Provide the [X, Y] coordinate of the cell's center where the given text is located.  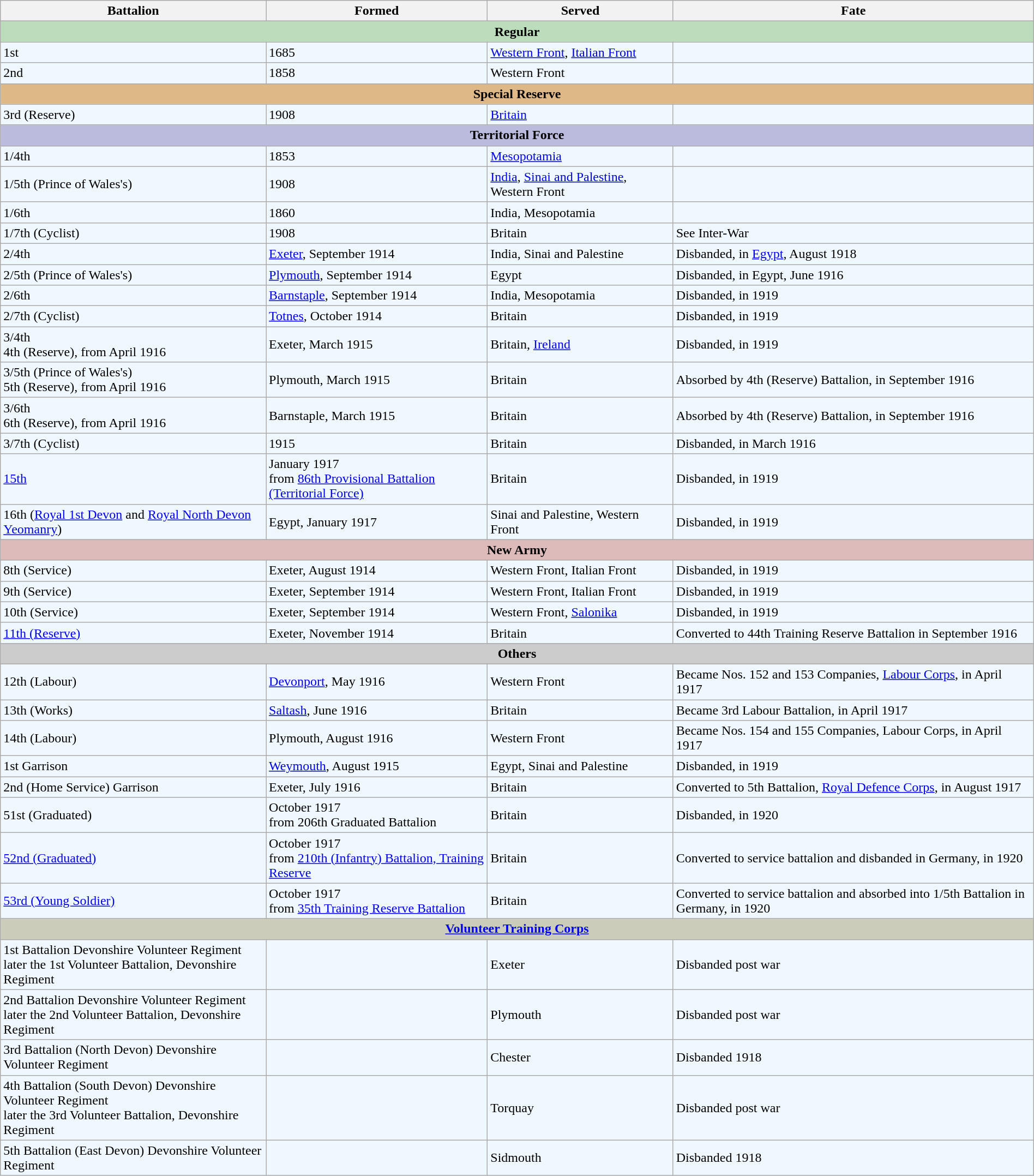
Converted to service battalion and disbanded in Germany, in 1920 [853, 858]
Totnes, October 1914 [377, 316]
New Army [517, 550]
Saltash, June 1916 [377, 710]
Western Front, Salonika [580, 612]
Disbanded, in March 1916 [853, 443]
51st (Graduated) [133, 815]
Exeter, August 1914 [377, 571]
3/6th6th (Reserve), from April 1916 [133, 416]
See Inter-War [853, 233]
Disbanded, in Egypt, August 1918 [853, 254]
2/6th [133, 296]
4th Battalion (South Devon) Devonshire Volunteer Regimentlater the 3rd Volunteer Battalion, Devonshire Regiment [133, 1107]
Volunteer Training Corps [517, 929]
1st Battalion Devonshire Volunteer Regimentlater the 1st Volunteer Battalion, Devonshire Regiment [133, 964]
Mesopotamia [580, 156]
Plymouth, August 1916 [377, 739]
October 1917from 210th (Infantry) Battalion, Training Reserve [377, 858]
1858 [377, 73]
1/6th [133, 212]
Became Nos. 154 and 155 Companies, Labour Corps, in April 1917 [853, 739]
Others [517, 653]
Egypt, January 1917 [377, 521]
53rd (Young Soldier) [133, 901]
Barnstaple, September 1914 [377, 296]
India, Sinai and Palestine [580, 254]
1/4th [133, 156]
3/5th (Prince of Wales's)5th (Reserve), from April 1916 [133, 380]
January 1917from 86th Provisional Battalion (Territorial Force) [377, 479]
14th (Labour) [133, 739]
1915 [377, 443]
5th Battalion (East Devon) Devonshire Volunteer Regiment [133, 1157]
3rd Battalion (North Devon) Devonshire Volunteer Regiment [133, 1057]
1685 [377, 52]
15th [133, 479]
Egypt [580, 274]
Converted to 5th Battalion, Royal Defence Corps, in August 1917 [853, 787]
3rd (Reserve) [133, 115]
Converted to service battalion and absorbed into 1/5th Battalion in Germany, in 1920 [853, 901]
2nd (Home Service) Garrison [133, 787]
Exeter, November 1914 [377, 633]
Converted to 44th Training Reserve Battalion in September 1916 [853, 633]
October 1917from 35th Training Reserve Battalion [377, 901]
Special Reserve [517, 94]
11th (Reserve) [133, 633]
Chester [580, 1057]
1st Garrison [133, 766]
Disbanded, in 1920 [853, 815]
3/4th4th (Reserve), from April 1916 [133, 345]
Sinai and Palestine, Western Front [580, 521]
1860 [377, 212]
Britain, Ireland [580, 345]
2nd Battalion Devonshire Volunteer Regimentlater the 2nd Volunteer Battalion, Devonshire Regiment [133, 1015]
Egypt, Sinai and Palestine [580, 766]
Became Nos. 152 and 153 Companies, Labour Corps, in April 1917 [853, 682]
Exeter [580, 964]
Regular [517, 32]
Torquay [580, 1107]
1853 [377, 156]
Exeter, March 1915 [377, 345]
Sidmouth [580, 1157]
8th (Service) [133, 571]
13th (Works) [133, 710]
2/5th (Prince of Wales's) [133, 274]
Disbanded, in Egypt, June 1916 [853, 274]
Barnstaple, March 1915 [377, 416]
Became 3rd Labour Battalion, in April 1917 [853, 710]
Formed [377, 11]
2/7th (Cyclist) [133, 316]
October 1917from 206th Graduated Battalion [377, 815]
Exeter, July 1916 [377, 787]
10th (Service) [133, 612]
Weymouth, August 1915 [377, 766]
9th (Service) [133, 591]
12th (Labour) [133, 682]
Territorial Force [517, 135]
1/5th (Prince of Wales's) [133, 184]
52nd (Graduated) [133, 858]
Fate [853, 11]
India, Sinai and Palestine, Western Front [580, 184]
1st [133, 52]
2/4th [133, 254]
Plymouth, September 1914 [377, 274]
3/7th (Cyclist) [133, 443]
1/7th (Cyclist) [133, 233]
Plymouth, March 1915 [377, 380]
16th (Royal 1st Devon and Royal North Devon Yeomanry) [133, 521]
2nd [133, 73]
Battalion [133, 11]
Devonport, May 1916 [377, 682]
Served [580, 11]
Plymouth [580, 1015]
